Pinpoint the cell where the given text exists, returning its (x, y) midpoint coordinate. 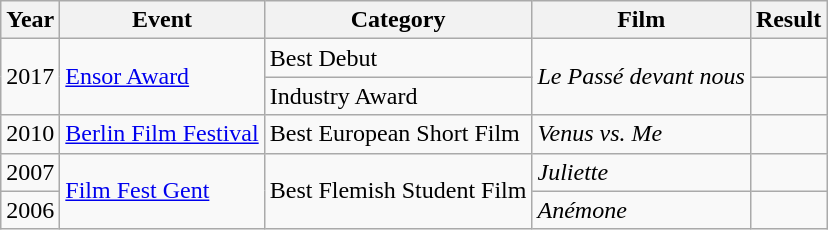
2006 (30, 210)
Industry Award (398, 96)
Anémone (641, 210)
Le Passé devant nous (641, 77)
2017 (30, 77)
Best Debut (398, 58)
Film (641, 20)
Ensor Award (162, 77)
Event (162, 20)
Berlin Film Festival (162, 134)
Venus vs. Me (641, 134)
Best Flemish Student Film (398, 191)
2010 (30, 134)
2007 (30, 172)
Category (398, 20)
Juliette (641, 172)
Year (30, 20)
Result (788, 20)
Best European Short Film (398, 134)
Film Fest Gent (162, 191)
